Find where the given text appears and provide that cell's center as [X, Y] coordinate. 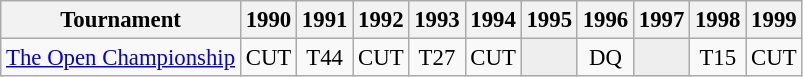
1998 [718, 20]
T27 [437, 58]
1996 [605, 20]
T44 [325, 58]
The Open Championship [121, 58]
T15 [718, 58]
1999 [774, 20]
1997 [661, 20]
1994 [493, 20]
1990 [268, 20]
DQ [605, 58]
1992 [381, 20]
1993 [437, 20]
Tournament [121, 20]
1991 [325, 20]
1995 [549, 20]
